Identify which cell holds the provided text, then report its (x, y) central coordinate. 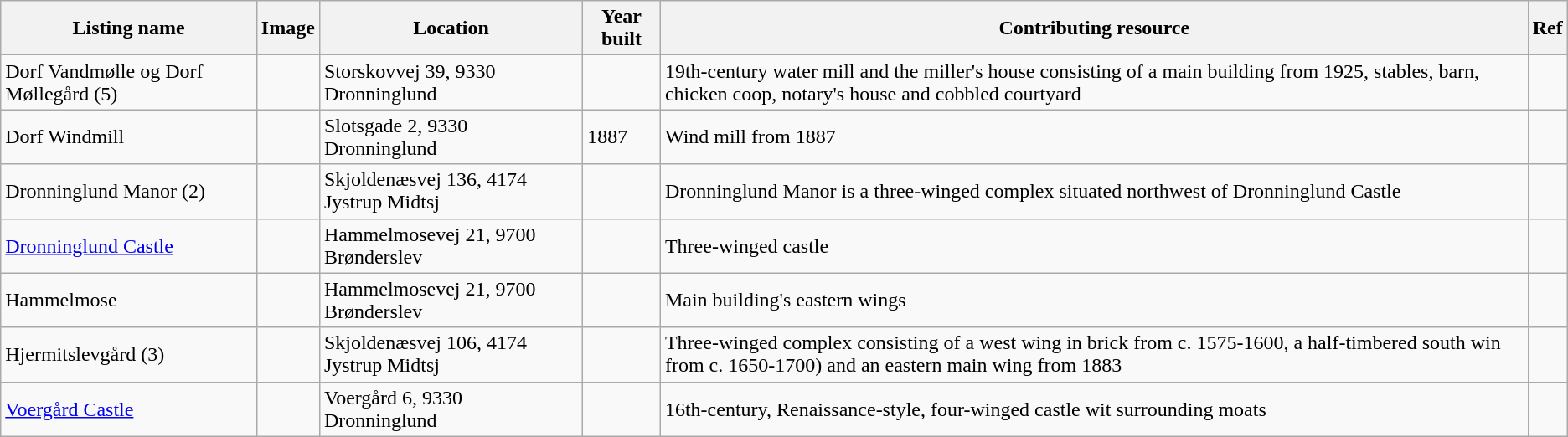
Voergård Castle (129, 409)
Listing name (129, 28)
Hammelmose (129, 300)
Image (288, 28)
Main building's eastern wings (1094, 300)
Skjoldenæsvej 106, 4174 Jystrup Midtsj (451, 355)
Dronninglund Manor (2) (129, 191)
Dorf Windmill (129, 137)
Contributing resource (1094, 28)
16th-century, Renaissance-style, four-winged castle wit surrounding moats (1094, 409)
Wind mill from 1887 (1094, 137)
Dorf Vandmølle og Dorf Møllegård (5) (129, 82)
Slotsgade 2, 9330 Dronninglund (451, 137)
Hjermitslevgård (3) (129, 355)
Three-winged castle (1094, 246)
Skjoldenæsvej 136, 4174 Jystrup Midtsj (451, 191)
Ref (1548, 28)
Storskovvej 39, 9330 Dronninglund (451, 82)
Dronninglund Castle (129, 246)
Year built (622, 28)
Dronninglund Manor is a three-winged complex situated northwest of Dronninglund Castle (1094, 191)
Voergård 6, 9330 Dronninglund (451, 409)
1887 (622, 137)
Location (451, 28)
